Extract the [x, y] coordinate from the center of the cell holding the provided text.  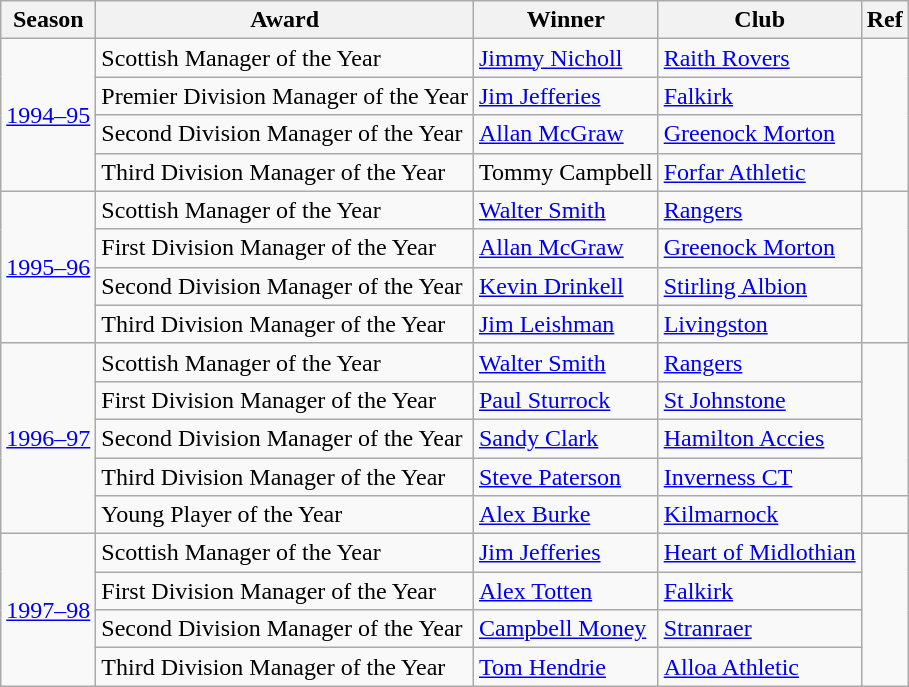
Stranraer [760, 629]
Sandy Clark [566, 438]
Tommy Campbell [566, 172]
St Johnstone [760, 400]
Campbell Money [566, 629]
Inverness CT [760, 477]
Livingston [760, 324]
Winner [566, 20]
Stirling Albion [760, 286]
1996–97 [48, 438]
Alloa Athletic [760, 667]
1997–98 [48, 610]
Alex Burke [566, 515]
Ref [884, 20]
Young Player of the Year [285, 515]
Kilmarnock [760, 515]
Alex Totten [566, 591]
Award [285, 20]
Forfar Athletic [760, 172]
Season [48, 20]
Kevin Drinkell [566, 286]
1994–95 [48, 115]
Jim Leishman [566, 324]
1995–96 [48, 267]
Hamilton Accies [760, 438]
Club [760, 20]
Raith Rovers [760, 58]
Premier Division Manager of the Year [285, 96]
Tom Hendrie [566, 667]
Steve Paterson [566, 477]
Jimmy Nicholl [566, 58]
Paul Sturrock [566, 400]
Heart of Midlothian [760, 553]
